Identify which cell holds the provided text, then report its (x, y) central coordinate. 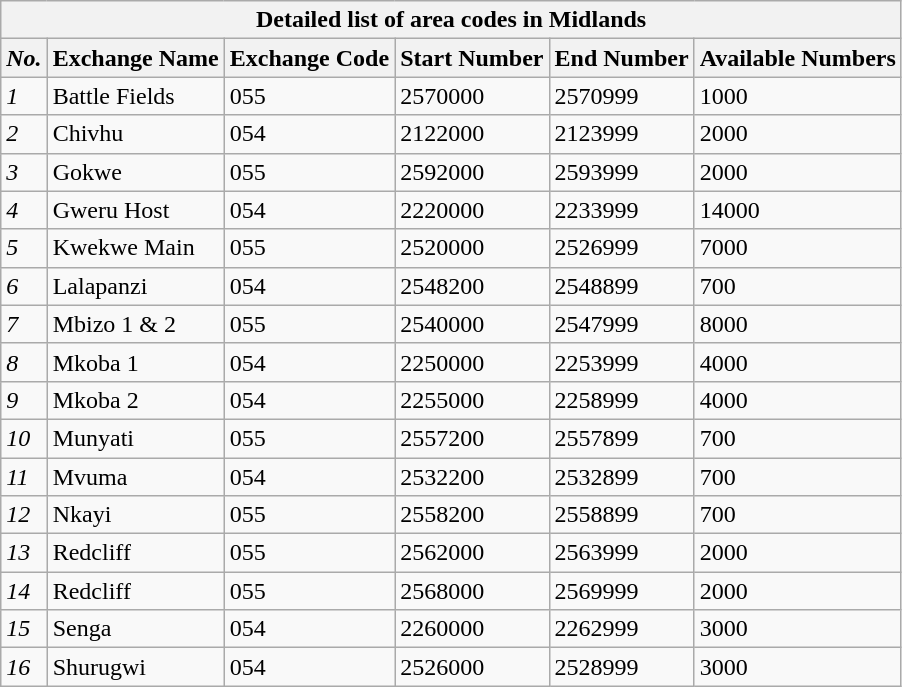
Mbizo 1 & 2 (136, 324)
2558899 (622, 515)
Start Number (472, 58)
Available Numbers (798, 58)
2548899 (622, 286)
2520000 (472, 248)
2528999 (622, 667)
11 (24, 477)
Senga (136, 629)
Gweru Host (136, 210)
No. (24, 58)
6 (24, 286)
Nkayi (136, 515)
2526000 (472, 667)
5 (24, 248)
3 (24, 172)
2122000 (472, 134)
2262999 (622, 629)
Battle Fields (136, 96)
2593999 (622, 172)
2260000 (472, 629)
12 (24, 515)
Munyati (136, 438)
8 (24, 362)
2532899 (622, 477)
2548200 (472, 286)
Detailed list of area codes in Midlands (452, 20)
16 (24, 667)
Lalapanzi (136, 286)
13 (24, 553)
Exchange Name (136, 58)
Mvuma (136, 477)
1 (24, 96)
Chivhu (136, 134)
Shurugwi (136, 667)
2 (24, 134)
2250000 (472, 362)
2557899 (622, 438)
2570000 (472, 96)
2558200 (472, 515)
9 (24, 400)
4 (24, 210)
8000 (798, 324)
2562000 (472, 553)
2557200 (472, 438)
2258999 (622, 400)
14000 (798, 210)
Kwekwe Main (136, 248)
2563999 (622, 553)
2233999 (622, 210)
2123999 (622, 134)
2592000 (472, 172)
2255000 (472, 400)
2220000 (472, 210)
1000 (798, 96)
End Number (622, 58)
2568000 (472, 591)
15 (24, 629)
14 (24, 591)
Mkoba 2 (136, 400)
2570999 (622, 96)
2569999 (622, 591)
2253999 (622, 362)
Mkoba 1 (136, 362)
2540000 (472, 324)
2532200 (472, 477)
7000 (798, 248)
Gokwe (136, 172)
2547999 (622, 324)
10 (24, 438)
7 (24, 324)
2526999 (622, 248)
Exchange Code (309, 58)
